Determine the (X, Y) coordinate at the center of the cell enclosing the given text.  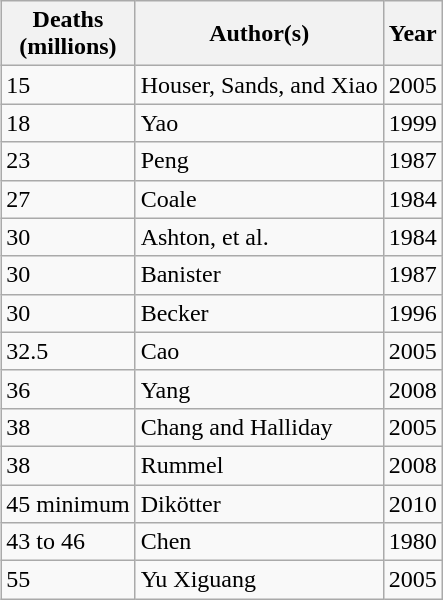
1999 (412, 123)
45 minimum (68, 503)
Coale (259, 199)
Yao (259, 123)
Cao (259, 351)
Dikötter (259, 503)
55 (68, 580)
2010 (412, 503)
36 (68, 389)
1980 (412, 542)
Deaths(millions) (68, 34)
Becker (259, 313)
1996 (412, 313)
Yu Xiguang (259, 580)
Peng (259, 161)
Chang and Halliday (259, 427)
Houser, Sands, and Xiao (259, 85)
Rummel (259, 465)
Author(s) (259, 34)
Yang (259, 389)
Ashton, et al. (259, 237)
27 (68, 199)
18 (68, 123)
15 (68, 85)
Chen (259, 542)
32.5 (68, 351)
43 to 46 (68, 542)
Banister (259, 275)
Year (412, 34)
23 (68, 161)
